Capture the cell that displays the provided text and extract its (X, Y) central coordinate. 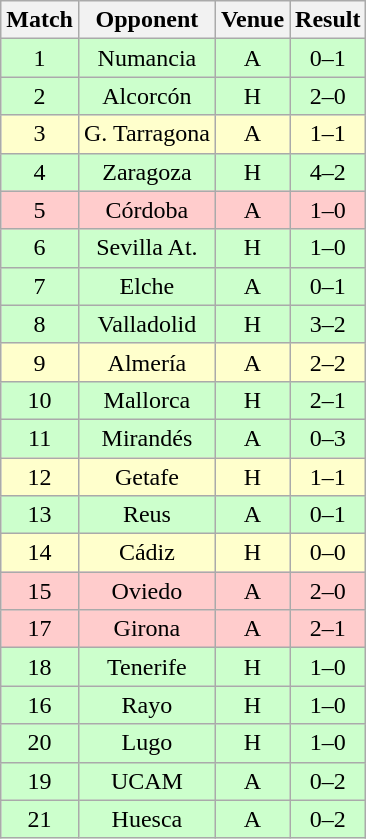
19 (40, 781)
Reus (146, 515)
13 (40, 515)
16 (40, 705)
Mirandés (146, 438)
Venue (252, 20)
Oviedo (146, 591)
0–0 (328, 553)
11 (40, 438)
Córdoba (146, 210)
6 (40, 248)
4–2 (328, 172)
15 (40, 591)
3 (40, 134)
0–3 (328, 438)
Result (328, 20)
5 (40, 210)
Almería (146, 362)
1 (40, 58)
Cádiz (146, 553)
4 (40, 172)
2 (40, 96)
UCAM (146, 781)
Mallorca (146, 400)
18 (40, 667)
8 (40, 324)
Numancia (146, 58)
Valladolid (146, 324)
Match (40, 20)
17 (40, 629)
Zaragoza (146, 172)
Getafe (146, 477)
Huesca (146, 819)
2–2 (328, 362)
3–2 (328, 324)
14 (40, 553)
Sevilla At. (146, 248)
9 (40, 362)
Opponent (146, 20)
Elche (146, 286)
21 (40, 819)
12 (40, 477)
Alcorcón (146, 96)
Lugo (146, 743)
G. Tarragona (146, 134)
20 (40, 743)
7 (40, 286)
Tenerife (146, 667)
Rayo (146, 705)
Girona (146, 629)
10 (40, 400)
